Return the [X, Y] coordinate for the center point of the cell that contains the specified text.  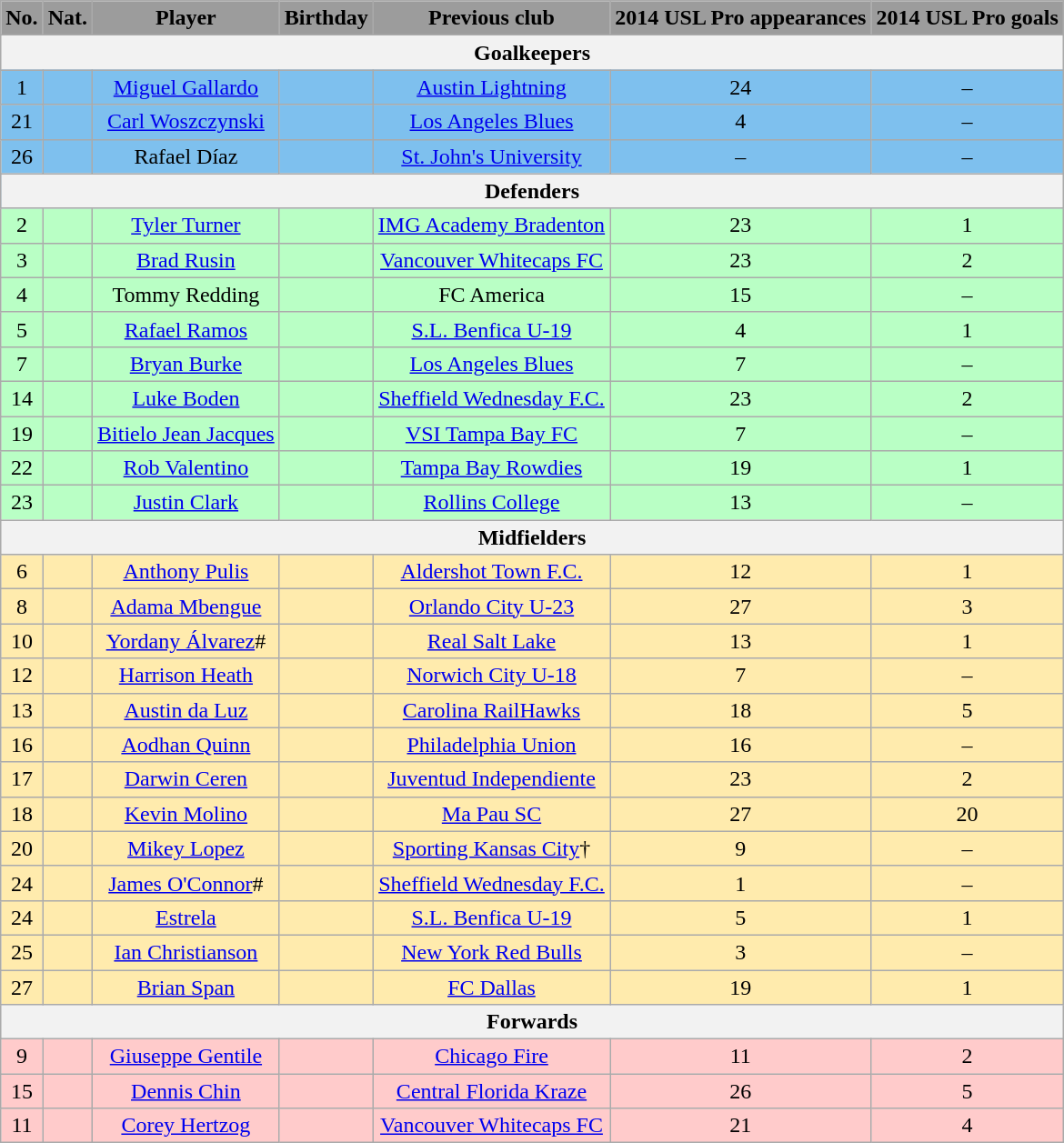
Carolina RailHawks [491, 710]
No. [22, 18]
Adama Mbengue [186, 607]
Birthday [326, 18]
Tyler Turner [186, 226]
Bitielo Jean Jacques [186, 434]
Bryan Burke [186, 364]
Ma Pau SC [491, 814]
FC America [491, 295]
Previous club [491, 18]
Rafael Díaz [186, 156]
New York Red Bulls [491, 952]
2014 USL Pro goals [968, 18]
Orlando City U-23 [491, 607]
Brad Rusin [186, 260]
10 [22, 641]
22 [22, 468]
Player [186, 18]
VSI Tampa Bay FC [491, 434]
Dennis Chin [186, 1091]
FC Dallas [491, 987]
Defenders [533, 191]
Aldershot Town F.C. [491, 572]
Giuseppe Gentile [186, 1057]
Carl Woszczynski [186, 122]
Rollins College [491, 503]
IMG Academy Bradenton [491, 226]
Rob Valentino [186, 468]
Miguel Gallardo [186, 87]
14 [22, 398]
Harrison Heath [186, 676]
Chicago Fire [491, 1057]
8 [22, 607]
Anthony Pulis [186, 572]
Central Florida Kraze [491, 1091]
Justin Clark [186, 503]
Tampa Bay Rowdies [491, 468]
Norwich City U-18 [491, 676]
Kevin Molino [186, 814]
25 [22, 952]
Rafael Ramos [186, 329]
Corey Hertzog [186, 1126]
Austin Lightning [491, 87]
Philadelphia Union [491, 745]
Juventud Independiente [491, 779]
Sporting Kansas City† [491, 848]
James O'Connor# [186, 883]
Darwin Ceren [186, 779]
Midfielders [533, 537]
Forwards [533, 1022]
St. John's University [491, 156]
Ian Christianson [186, 952]
Aodhan Quinn [186, 745]
Nat. [67, 18]
Brian Span [186, 987]
Real Salt Lake [491, 641]
Mikey Lopez [186, 848]
Austin da Luz [186, 710]
2014 USL Pro appearances [740, 18]
Estrela [186, 917]
6 [22, 572]
Luke Boden [186, 398]
Goalkeepers [533, 53]
Yordany Álvarez# [186, 641]
Tommy Redding [186, 295]
17 [22, 779]
